Locate the cell with the specified text and output its (X, Y) center coordinate. 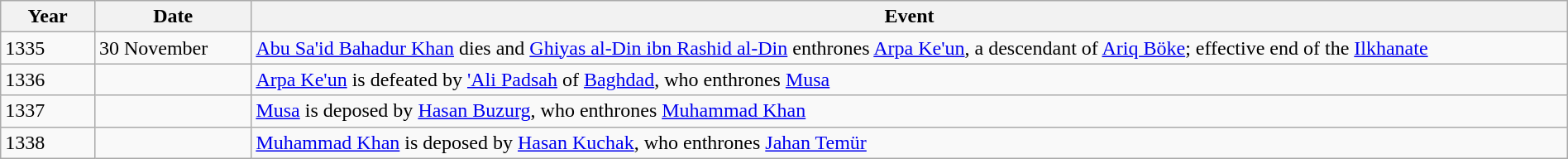
Event (910, 17)
Date (172, 17)
Arpa Ke'un is defeated by 'Ali Padsah of Baghdad, who enthrones Musa (910, 79)
Abu Sa'id Bahadur Khan dies and Ghiyas al-Din ibn Rashid al-Din enthrones Arpa Ke'un, a descendant of Ariq Böke; effective end of the Ilkhanate (910, 48)
30 November (172, 48)
Year (48, 17)
1337 (48, 111)
Muhammad Khan is deposed by Hasan Kuchak, who enthrones Jahan Temür (910, 142)
Musa is deposed by Hasan Buzurg, who enthrones Muhammad Khan (910, 111)
1338 (48, 142)
1336 (48, 79)
1335 (48, 48)
